Return the [x, y] coordinate for the center point of the cell that contains the specified text.  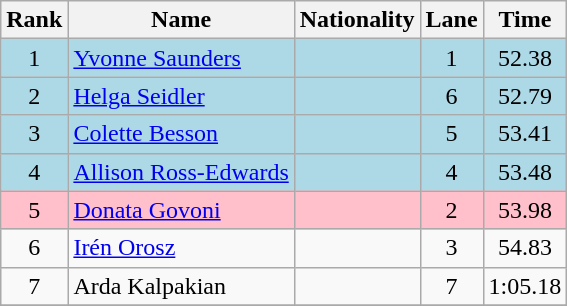
Irén Orosz [181, 248]
Arda Kalpakian [181, 286]
Donata Govoni [181, 210]
Yvonne Saunders [181, 58]
52.79 [525, 96]
Allison Ross-Edwards [181, 172]
Nationality [357, 20]
53.98 [525, 210]
Name [181, 20]
Lane [452, 20]
Helga Seidler [181, 96]
53.41 [525, 134]
Time [525, 20]
53.48 [525, 172]
52.38 [525, 58]
Colette Besson [181, 134]
Rank [34, 20]
54.83 [525, 248]
1:05.18 [525, 286]
